Determine the [x, y] coordinate at the center of the cell enclosing the given text.  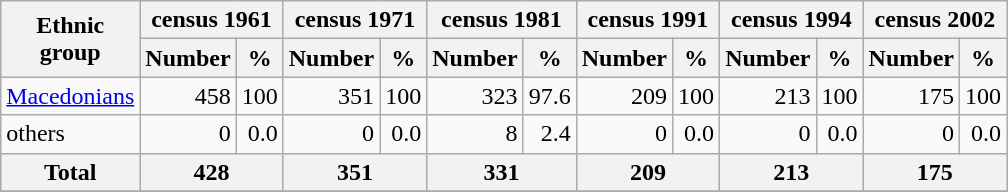
others [70, 134]
census 2002 [934, 20]
8 [475, 134]
Macedonians [70, 96]
323 [475, 96]
428 [212, 172]
census 1961 [212, 20]
97.6 [550, 96]
Total [70, 172]
Ethnicgroup [70, 39]
census 1971 [354, 20]
331 [502, 172]
458 [188, 96]
2.4 [550, 134]
census 1991 [648, 20]
census 1981 [502, 20]
census 1994 [792, 20]
